From the cell containing the given text, extract its center point as (X, Y) coordinate. 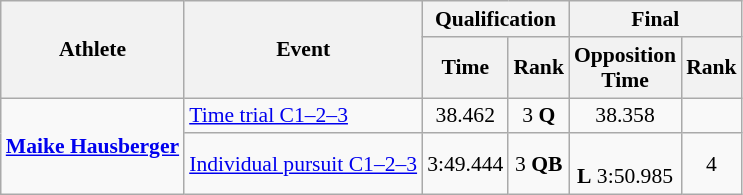
Maike Hausberger (92, 146)
L 3:50.985 (625, 164)
3:49.444 (465, 164)
Individual pursuit C1–2–3 (303, 164)
3 Q (538, 116)
Time trial C1–2–3 (303, 116)
3 QB (538, 164)
Athlete (92, 50)
38.358 (625, 116)
4 (712, 164)
Time (465, 68)
38.462 (465, 116)
OppositionTime (625, 68)
Event (303, 50)
Final (656, 19)
Qualification (496, 19)
